Find where the given text appears and provide that cell's center as [x, y] coordinate. 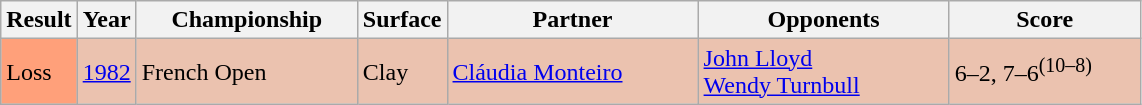
Year [106, 20]
Loss [39, 72]
John Lloyd Wendy Turnbull [824, 72]
Partner [572, 20]
1982 [106, 72]
French Open [246, 72]
Result [39, 20]
Score [1044, 20]
6–2, 7–6(10–8) [1044, 72]
Cláudia Monteiro [572, 72]
Clay [402, 72]
Championship [246, 20]
Opponents [824, 20]
Surface [402, 20]
